Find where the given text appears and provide that cell's center as (x, y) coordinate. 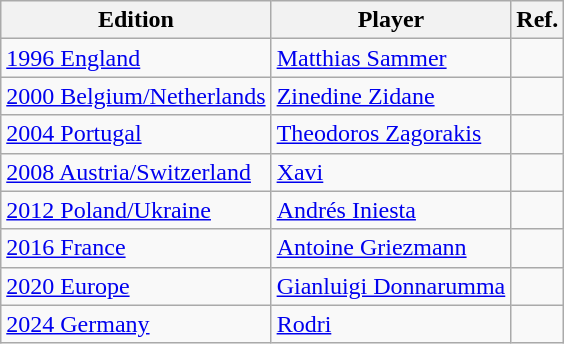
2008 Austria/Switzerland (136, 172)
2016 France (136, 248)
Player (391, 20)
Theodoros Zagorakis (391, 134)
Andrés Iniesta (391, 210)
2024 Germany (136, 324)
Edition (136, 20)
2012 Poland/Ukraine (136, 210)
Zinedine Zidane (391, 96)
Ref. (538, 20)
2004 Portugal (136, 134)
Antoine Griezmann (391, 248)
Matthias Sammer (391, 58)
Gianluigi Donnarumma (391, 286)
Rodri (391, 324)
2020 Europe (136, 286)
1996 England (136, 58)
Xavi (391, 172)
2000 Belgium/Netherlands (136, 96)
